Provide the (X, Y) coordinate of the cell's center where the given text is located.  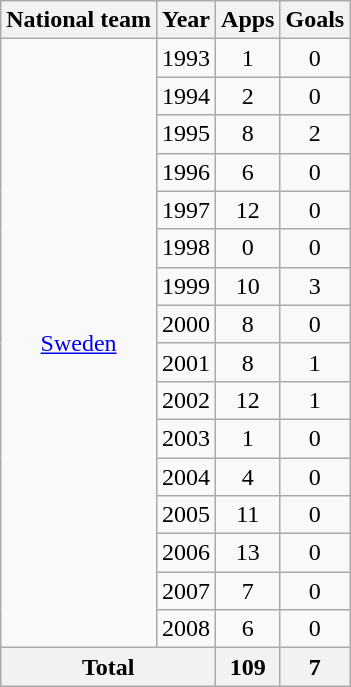
13 (248, 553)
Total (108, 667)
Apps (248, 20)
1995 (186, 134)
1994 (186, 96)
2006 (186, 553)
2004 (186, 477)
2001 (186, 362)
National team (79, 20)
1998 (186, 248)
4 (248, 477)
1993 (186, 58)
11 (248, 515)
2007 (186, 591)
3 (315, 286)
2003 (186, 438)
2008 (186, 629)
Year (186, 20)
10 (248, 286)
109 (248, 667)
2000 (186, 324)
2002 (186, 400)
1999 (186, 286)
1997 (186, 210)
Goals (315, 20)
2005 (186, 515)
Sweden (79, 344)
1996 (186, 172)
